Return [X, Y] of the center of cell containing provided text 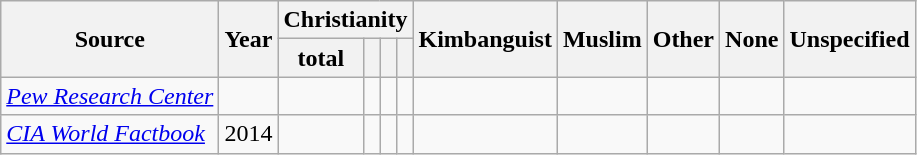
Christianity [346, 20]
Pew Research Center [110, 96]
Unspecified [850, 39]
CIA World Factbook [110, 134]
Muslim [602, 39]
Other [683, 39]
None [752, 39]
2014 [248, 134]
Source [110, 39]
Year [248, 39]
total [321, 58]
Kimbanguist [485, 39]
